Identify which cell holds the provided text, then report its (X, Y) central coordinate. 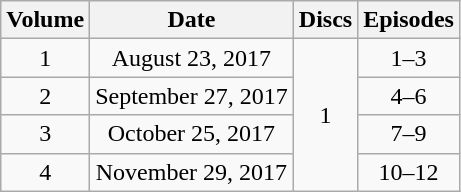
7–9 (409, 134)
September 27, 2017 (192, 96)
4–6 (409, 96)
2 (46, 96)
November 29, 2017 (192, 172)
October 25, 2017 (192, 134)
3 (46, 134)
Volume (46, 20)
Date (192, 20)
August 23, 2017 (192, 58)
Episodes (409, 20)
Discs (325, 20)
1–3 (409, 58)
10–12 (409, 172)
4 (46, 172)
